Output the [x, y] coordinate of the center of the cell containing the given text.  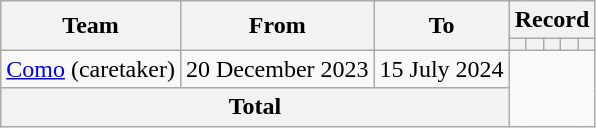
Como (caretaker) [91, 69]
Total [255, 107]
From [277, 26]
Record [552, 20]
15 July 2024 [442, 69]
20 December 2023 [277, 69]
To [442, 26]
Team [91, 26]
